Scan for the cell matching the given text and deliver its [x, y] coordinate at center. 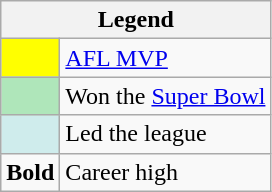
Led the league [166, 134]
Bold [30, 172]
Legend [136, 20]
AFL MVP [166, 58]
Won the Super Bowl [166, 96]
Career high [166, 172]
